Extract the [X, Y] coordinate from the center of the cell holding the provided text.  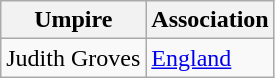
Umpire [74, 20]
Judith Groves [74, 58]
Association [210, 20]
England [210, 58]
